Capture the cell that displays the provided text and extract its (x, y) central coordinate. 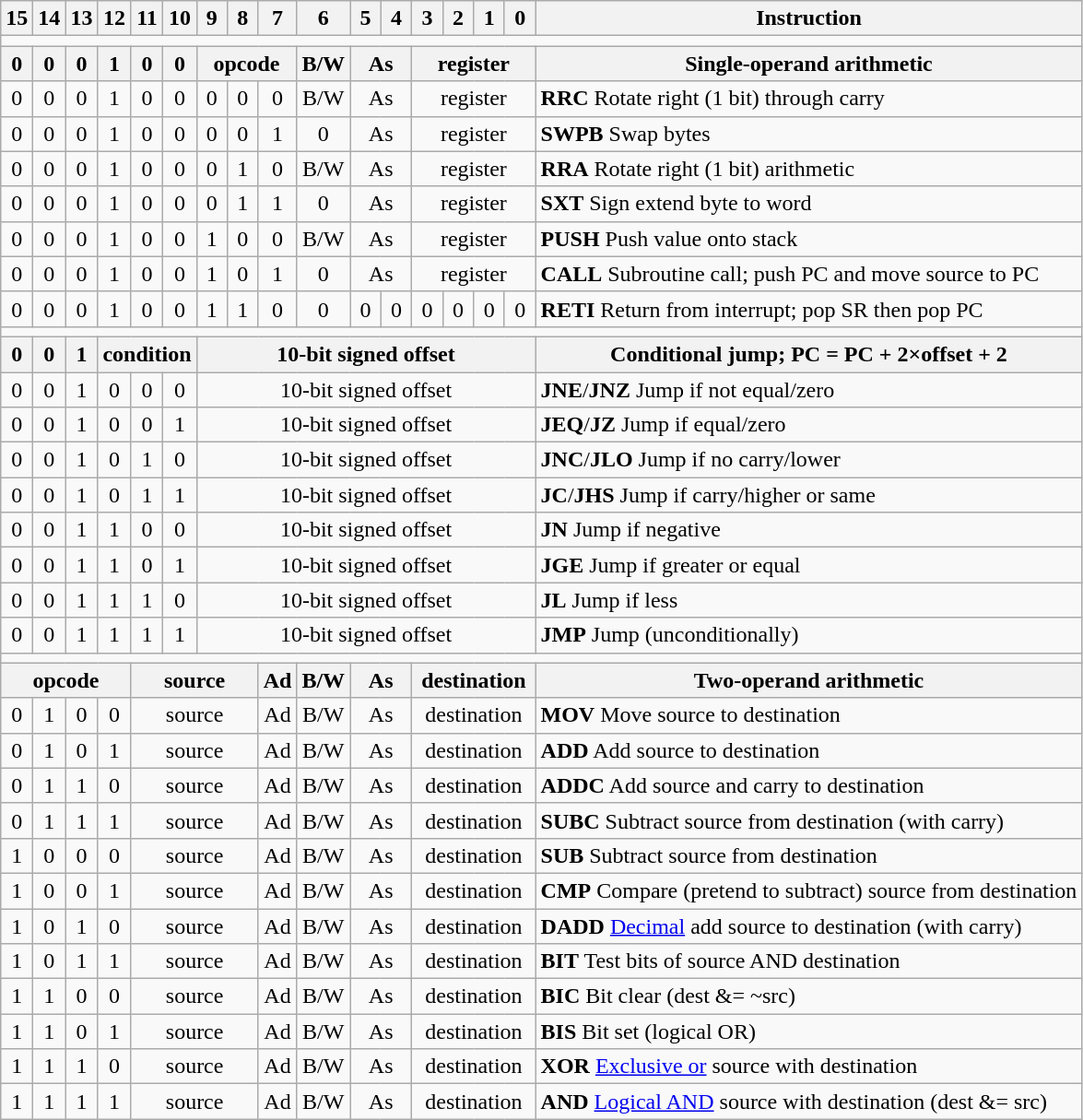
Instruction (809, 18)
7 (277, 18)
JGE Jump if greater or equal (809, 565)
JMP Jump (unconditionally) (809, 635)
10 (180, 18)
JNC/JLO Jump if no carry/lower (809, 460)
CMP Compare (pretend to subtract) source from destination (809, 890)
15 (17, 18)
XOR Exclusive or source with destination (809, 1067)
9 (212, 18)
JL Jump if less (809, 600)
13 (81, 18)
RRC Rotate right (1 bit) through carry (809, 99)
12 (114, 18)
ADD Add source to destination (809, 750)
DADD Decimal add source to destination (with carry) (809, 926)
JNE/JNZ Jump if not equal/zero (809, 390)
2 (458, 18)
JEQ/JZ Jump if equal/zero (809, 425)
ADDC Add source and carry to destination (809, 785)
SWPB Swap bytes (809, 134)
11 (147, 18)
SXT Sign extend byte to word (809, 204)
Two-operand arithmetic (809, 680)
8 (243, 18)
Conditional jump; PC = PC + 2×offset + 2 (809, 354)
JC/JHS Jump if carry/higher or same (809, 495)
3 (428, 18)
5 (366, 18)
RETI Return from interrupt; pop SR then pop PC (809, 309)
BIT Test bits of source AND destination (809, 961)
Single-operand arithmetic (809, 64)
SUB Subtract source from destination (809, 855)
MOV Move source to destination (809, 715)
BIC Bit clear (dest &= ~src) (809, 996)
PUSH Push value onto stack (809, 239)
CALL Subroutine call; push PC and move source to PC (809, 274)
JN Jump if negative (809, 530)
SUBC Subtract source from destination (with carry) (809, 820)
condition (147, 354)
RRA Rotate right (1 bit) arithmetic (809, 169)
6 (324, 18)
AND Logical AND source with destination (dest &= src) (809, 1102)
BIS Bit set (logical OR) (809, 1032)
4 (396, 18)
14 (50, 18)
